Extract the (X, Y) coordinate from the center of the cell holding the provided text.  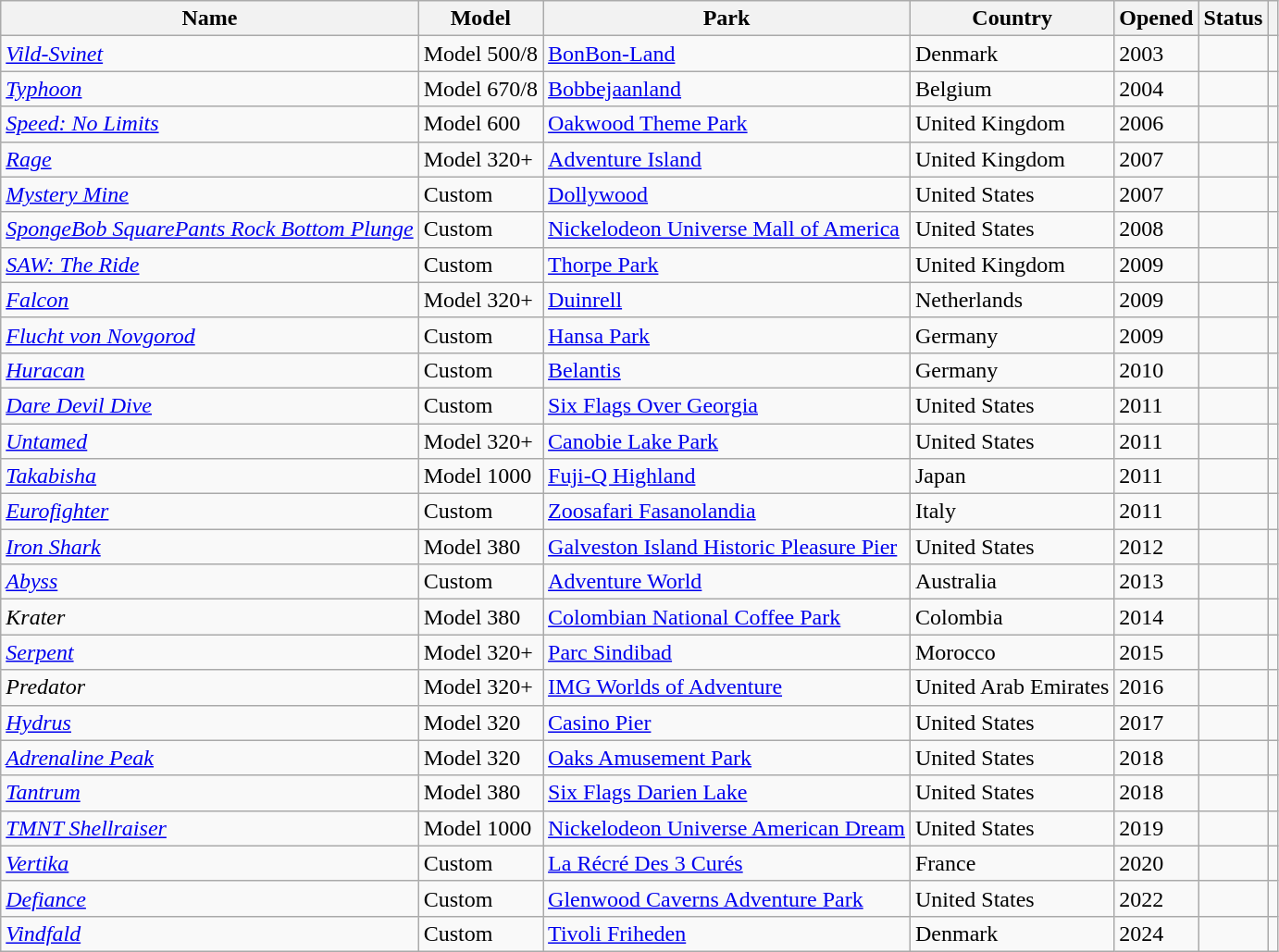
2008 (1157, 229)
Typhoon (209, 89)
2006 (1157, 124)
Six Flags Over Georgia (727, 405)
Opened (1157, 19)
Adrenaline Peak (209, 758)
Morocco (1012, 652)
Flucht von Novgorod (209, 335)
Vindfald (209, 933)
Netherlands (1012, 300)
Tantrum (209, 793)
Mystery Mine (209, 194)
Nickelodeon Universe Mall of America (727, 229)
TMNT Shellraiser (209, 828)
Colombian National Coffee Park (727, 617)
Untamed (209, 441)
Glenwood Caverns Adventure Park (727, 898)
Duinrell (727, 300)
Canobie Lake Park (727, 441)
Takabisha (209, 476)
Model (480, 19)
2019 (1157, 828)
2012 (1157, 547)
Bobbejaanland (727, 89)
Thorpe Park (727, 265)
2017 (1157, 723)
Huracan (209, 370)
Six Flags Darien Lake (727, 793)
Predator (209, 687)
Hansa Park (727, 335)
La Récré Des 3 Curés (727, 863)
Dollywood (727, 194)
BonBon-Land (727, 54)
Nickelodeon Universe American Dream (727, 828)
Krater (209, 617)
Galveston Island Historic Pleasure Pier (727, 547)
Japan (1012, 476)
2003 (1157, 54)
Iron Shark (209, 547)
Model 600 (480, 124)
Dare Devil Dive (209, 405)
Fuji-Q Highland (727, 476)
Defiance (209, 898)
Vild-Svinet (209, 54)
Country (1012, 19)
Falcon (209, 300)
Colombia (1012, 617)
SpongeBob SquarePants Rock Bottom Plunge (209, 229)
2010 (1157, 370)
SAW: The Ride (209, 265)
Park (727, 19)
Casino Pier (727, 723)
2014 (1157, 617)
Tivoli Friheden (727, 933)
Parc Sindibad (727, 652)
Oaks Amusement Park (727, 758)
France (1012, 863)
Zoosafari Fasanolandia (727, 512)
Rage (209, 159)
2015 (1157, 652)
2004 (1157, 89)
IMG Worlds of Adventure (727, 687)
Adventure World (727, 582)
Oakwood Theme Park (727, 124)
2013 (1157, 582)
Eurofighter (209, 512)
Belgium (1012, 89)
Model 670/8 (480, 89)
Belantis (727, 370)
Name (209, 19)
Australia (1012, 582)
2020 (1157, 863)
Adventure Island (727, 159)
Hydrus (209, 723)
2024 (1157, 933)
Speed: No Limits (209, 124)
Abyss (209, 582)
Italy (1012, 512)
United Arab Emirates (1012, 687)
2022 (1157, 898)
Model 500/8 (480, 54)
2016 (1157, 687)
Status (1233, 19)
Serpent (209, 652)
Vertika (209, 863)
